Detect which cell encompasses the target text, then output its [X, Y] center coordinate. 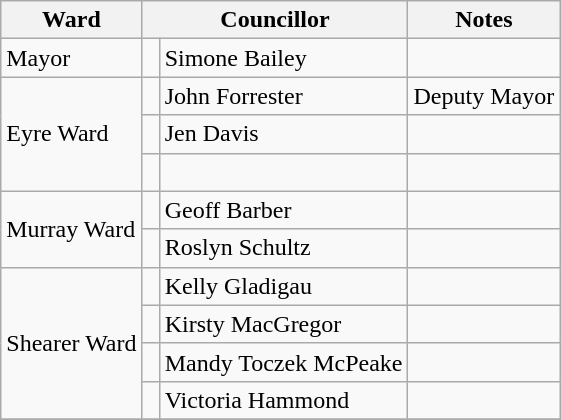
Shearer Ward [72, 343]
Murray Ward [72, 229]
Notes [484, 20]
Jen Davis [284, 134]
Mayor [72, 58]
Kirsty MacGregor [284, 324]
Victoria Hammond [284, 400]
Simone Bailey [284, 58]
Geoff Barber [284, 210]
Roslyn Schultz [284, 248]
John Forrester [284, 96]
Eyre Ward [72, 134]
Mandy Toczek McPeake [284, 362]
Councillor [275, 20]
Ward [72, 20]
Deputy Mayor [484, 96]
Kelly Gladigau [284, 286]
